For the text-containing cell, return its midpoint in (X, Y) coordinate format. 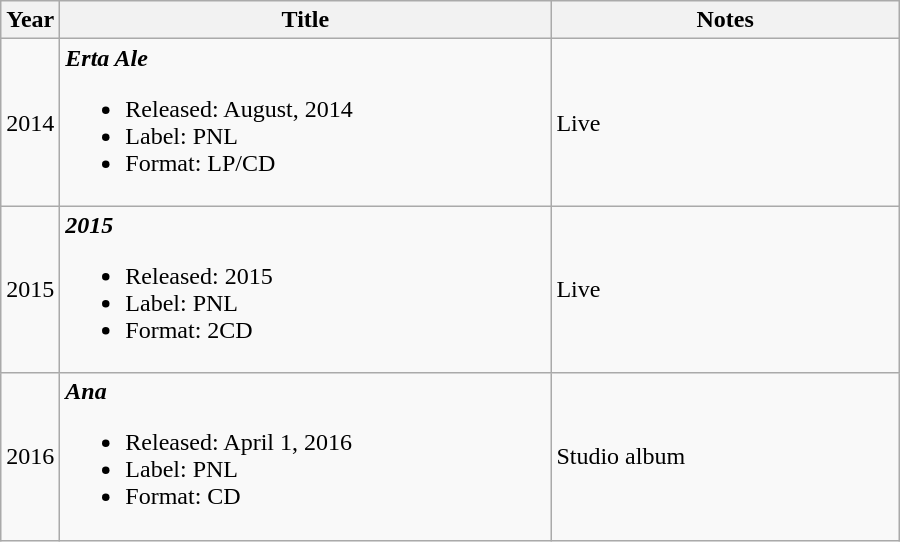
2015 (30, 290)
Notes (726, 20)
Studio album (726, 456)
Erta AleReleased: August, 2014Label: PNL Format: LP/CD (306, 122)
2016 (30, 456)
Year (30, 20)
Title (306, 20)
AnaReleased: April 1, 2016Label: PNL Format: CD (306, 456)
2014 (30, 122)
2015Released: 2015Label: PNL Format: 2CD (306, 290)
